Scan for the cell matching the given text and deliver its [X, Y] coordinate at center. 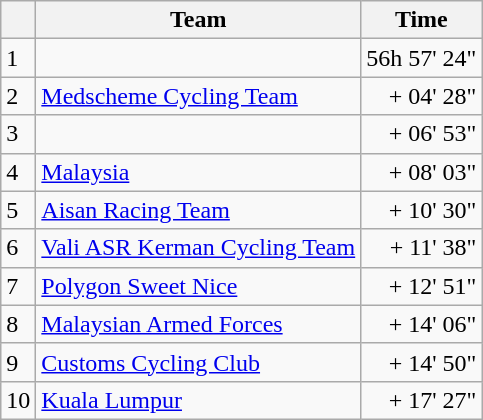
Polygon Sweet Nice [198, 286]
+ 11' 38" [422, 248]
Time [422, 20]
+ 10' 30" [422, 210]
2 [18, 96]
7 [18, 286]
+ 14' 06" [422, 324]
3 [18, 134]
56h 57' 24" [422, 58]
8 [18, 324]
+ 06' 53" [422, 134]
9 [18, 362]
4 [18, 172]
6 [18, 248]
1 [18, 58]
Aisan Racing Team [198, 210]
Malaysian Armed Forces [198, 324]
+ 04' 28" [422, 96]
Team [198, 20]
+ 12' 51" [422, 286]
+ 17' 27" [422, 400]
Medscheme Cycling Team [198, 96]
+ 08' 03" [422, 172]
Malaysia [198, 172]
+ 14' 50" [422, 362]
Vali ASR Kerman Cycling Team [198, 248]
Customs Cycling Club [198, 362]
10 [18, 400]
Kuala Lumpur [198, 400]
5 [18, 210]
